For the text-containing cell, return its midpoint in (X, Y) coordinate format. 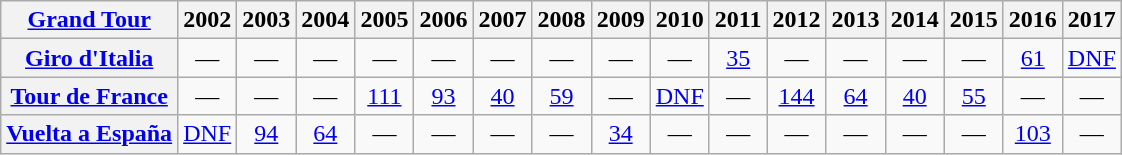
35 (738, 58)
2004 (326, 20)
2012 (796, 20)
111 (384, 96)
Grand Tour (90, 20)
2011 (738, 20)
34 (620, 134)
2015 (974, 20)
Vuelta a España (90, 134)
2006 (444, 20)
2007 (502, 20)
59 (562, 96)
55 (974, 96)
93 (444, 96)
103 (1032, 134)
2002 (208, 20)
2005 (384, 20)
2014 (914, 20)
2017 (1092, 20)
2009 (620, 20)
2003 (266, 20)
Tour de France (90, 96)
144 (796, 96)
Giro d'Italia (90, 58)
2016 (1032, 20)
2010 (680, 20)
61 (1032, 58)
2013 (856, 20)
94 (266, 134)
2008 (562, 20)
